From the cell containing the given text, extract its center point as (X, Y) coordinate. 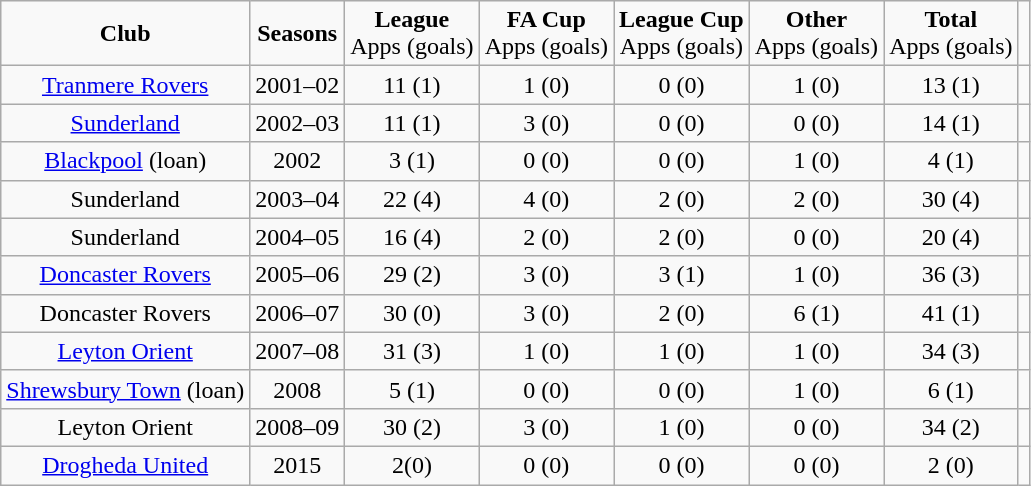
31 (3) (412, 351)
4 (0) (546, 199)
FA CupApps (goals) (546, 34)
Tranmere Rovers (126, 85)
Drogheda United (126, 465)
League CupApps (goals) (682, 34)
30 (0) (412, 313)
LeagueApps (goals) (412, 34)
2006–07 (298, 313)
30 (2) (412, 427)
36 (3) (951, 275)
13 (1) (951, 85)
Club (126, 34)
2008 (298, 389)
2002 (298, 161)
41 (1) (951, 313)
5 (1) (412, 389)
2008–09 (298, 427)
Blackpool (loan) (126, 161)
2007–08 (298, 351)
2005–06 (298, 275)
2004–05 (298, 237)
TotalApps (goals) (951, 34)
4 (1) (951, 161)
OtherApps (goals) (816, 34)
34 (2) (951, 427)
29 (2) (412, 275)
2003–04 (298, 199)
30 (4) (951, 199)
22 (4) (412, 199)
2001–02 (298, 85)
Seasons (298, 34)
2002–03 (298, 123)
34 (3) (951, 351)
Shrewsbury Town (loan) (126, 389)
2(0) (412, 465)
2015 (298, 465)
16 (4) (412, 237)
14 (1) (951, 123)
20 (4) (951, 237)
